Capture the cell that displays the provided text and extract its (X, Y) central coordinate. 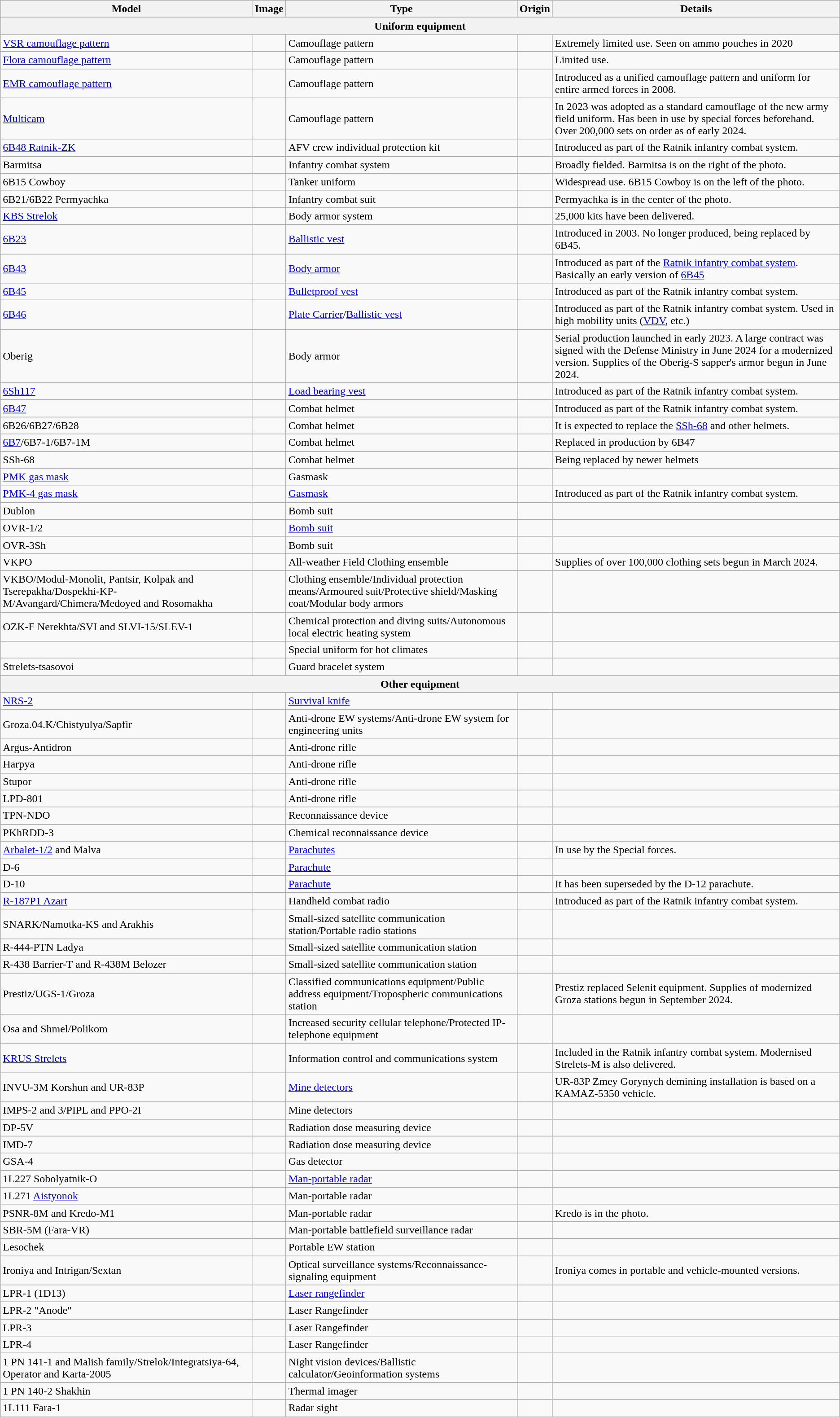
Groza.04.K/Chistyulya/Sapfir (127, 724)
Bulletproof vest (401, 292)
Special uniform for hot climates (401, 650)
Tanker uniform (401, 182)
Stupor (127, 781)
Infantry combat system (401, 165)
R-444-PTN Ladya (127, 948)
EMR camouflage pattern (127, 83)
OVR-1/2 (127, 528)
Prestiz/UGS-1/Groza (127, 994)
Clothing ensemble/Individual protection means/Armoured suit/Protective shield/Masking coat/Modular body armors (401, 591)
Introduced as a unified camouflage pattern and uniform for entire armed forces in 2008. (696, 83)
It is expected to replace the SSh-68 and other helmets. (696, 426)
NRS-2 (127, 701)
OZK-F Nerekhta/SVI and SLVI-15/SLEV-1 (127, 627)
1L227 Sobolyatnik-O (127, 1179)
Portable EW station (401, 1247)
PKhRDD-3 (127, 833)
Laser rangefinder (401, 1294)
AFV crew individual protection kit (401, 148)
6Sh117 (127, 391)
SNARK/Namotka-KS and Arakhis (127, 924)
Anti-drone EW systems/Anti-drone EW system for engineering units (401, 724)
DP-5V (127, 1127)
LPR-4 (127, 1345)
Introduced as part of the Ratnik infantry combat system. Used in high mobility units (VDV, etc.) (696, 315)
Ballistic vest (401, 239)
VSR camouflage pattern (127, 43)
6B26/6B27/6B28 (127, 426)
LPR-1 (1D13) (127, 1294)
IMPS-2 and 3/PIPL and PPO-2I (127, 1110)
UR-83P Zmey Gorynych demining installation is based on a KAMAZ-5350 vehicle. (696, 1087)
Widespread use. 6B15 Cowboy is on the left of the photo. (696, 182)
Reconnaissance device (401, 816)
6B23 (127, 239)
Classified communications equipment/Public address equipment/Tropospheric communications station (401, 994)
D-10 (127, 884)
Kredo is in the photo. (696, 1213)
6B43 (127, 268)
LPR-2 "Anode" (127, 1311)
LPD-801 (127, 798)
Information control and communications system (401, 1058)
Chemical protection and diving suits/Autonomous local electric heating system (401, 627)
Multicam (127, 118)
D-6 (127, 867)
VKPO (127, 562)
Supplies of over 100,000 clothing sets begun in March 2024. (696, 562)
VKBO/Modul-Monolit, Pantsir, Kolpak and Tserepakha/Dospekhi-KP-M/Avangard/Chimera/Medoyed and Rosomakha (127, 591)
Origin (535, 9)
6B47 (127, 408)
SBR-5M (Fara-VR) (127, 1230)
IMD-7 (127, 1145)
6B48 Ratnik-ZK (127, 148)
Guard bracelet system (401, 667)
Thermal imager (401, 1391)
Uniform equipment (420, 26)
Ironiya comes in portable and vehicle-mounted versions. (696, 1270)
SSh-68 (127, 460)
6B15 Cowboy (127, 182)
6B7/6B7-1/6B7-1M (127, 443)
OVR-3Sh (127, 545)
Included in the Ratnik infantry combat system. Modernised Strelets-M is also delivered. (696, 1058)
Image (269, 9)
Strelets-tsasovoi (127, 667)
All-weather Field Clothing ensemble (401, 562)
Optical surveillance systems/Reconnaissance-signaling equipment (401, 1270)
Replaced in production by 6B47 (696, 443)
GSA-4 (127, 1162)
Load bearing vest (401, 391)
PMK-4 gas mask (127, 494)
Extremely limited use. Seen on ammo pouches in 2020 (696, 43)
Other equipment (420, 684)
Prestiz replaced Selenit equipment. Supplies of modernized Groza stations begun in September 2024. (696, 994)
Ironiya and Intrigan/Sextan (127, 1270)
It has been superseded by the D-12 parachute. (696, 884)
6B21/6B22 Permyachka (127, 199)
PSNR-8M and Kredo-M1 (127, 1213)
Argus-Antidron (127, 747)
Introduced as part of the Ratnik infantry combat system. Basically an early version of 6B45 (696, 268)
Arbalet-1/2 and Malva (127, 850)
Gas detector (401, 1162)
1 PN 140-2 Shakhin (127, 1391)
INVU-3M Korshun and UR-83P (127, 1087)
KRUS Strelets (127, 1058)
Barmitsa (127, 165)
Increased security cellular telephone/Protected IP-telephone equipment (401, 1029)
Night vision devices/Ballistic calculator/Geoinformation systems (401, 1368)
R-187P1 Azart (127, 901)
Plate Carrier/Ballistic vest (401, 315)
In use by the Special forces. (696, 850)
Small-sized satellite communication station/Portable radio stations (401, 924)
Man-portable battlefield surveillance radar (401, 1230)
Osa and Shmel/Polikom (127, 1029)
Body armor system (401, 216)
Flora camouflage pattern (127, 60)
1L271 Aistyonok (127, 1196)
Details (696, 9)
Lesochek (127, 1247)
Model (127, 9)
Broadly fielded. Barmitsa is on the right of the photo. (696, 165)
6B46 (127, 315)
Oberig (127, 356)
TPN-NDO (127, 816)
PMK gas mask (127, 477)
Limited use. (696, 60)
25,000 kits have been delivered. (696, 216)
Type (401, 9)
KBS Strelok (127, 216)
Dublon (127, 511)
Introduced in 2003. No longer produced, being replaced by 6B45. (696, 239)
R-438 Barrier-T and R-438M Belozer (127, 965)
Radar sight (401, 1408)
Handheld combat radio (401, 901)
Harpya (127, 764)
Survival knife (401, 701)
6B45 (127, 292)
Being replaced by newer helmets (696, 460)
1 PN 141-1 and Malish family/Strelok/Integratsiya-64, Operator and Karta-2005 (127, 1368)
Permyachka is in the center of the photo. (696, 199)
1L111 Fara-1 (127, 1408)
Parachutes (401, 850)
Infantry combat suit (401, 199)
LPR-3 (127, 1328)
Chemical reconnaissance device (401, 833)
